Extract the (x, y) coordinate from the center of the cell holding the provided text.  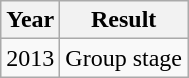
Group stage (124, 58)
Result (124, 20)
2013 (30, 58)
Year (30, 20)
